Detect which cell encompasses the target text, then output its [X, Y] center coordinate. 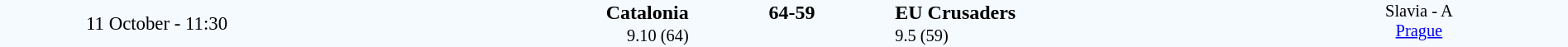
Catalonia [501, 12]
64-59 [791, 12]
9.10 (64) [501, 36]
9.5 (59) [1082, 36]
Slavia - A Prague [1419, 23]
11 October - 11:30 [157, 23]
EU Crusaders [1082, 12]
